Detect which cell encompasses the target text, then output its [X, Y] center coordinate. 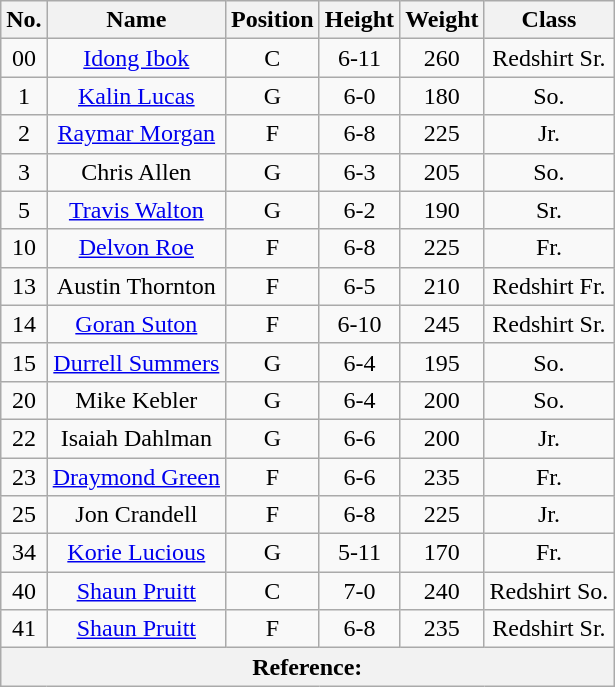
5 [24, 210]
Class [549, 20]
Weight [442, 20]
Korie Lucious [136, 553]
180 [442, 96]
14 [24, 324]
Chris Allen [136, 172]
00 [24, 58]
6-2 [359, 210]
245 [442, 324]
190 [442, 210]
25 [24, 515]
22 [24, 438]
13 [24, 286]
23 [24, 477]
Travis Walton [136, 210]
1 [24, 96]
Mike Kebler [136, 400]
5-11 [359, 553]
170 [442, 553]
Goran Suton [136, 324]
6-10 [359, 324]
Isaiah Dahlman [136, 438]
Delvon Roe [136, 248]
20 [24, 400]
6-0 [359, 96]
40 [24, 591]
3 [24, 172]
Idong Ibok [136, 58]
6-11 [359, 58]
Durrell Summers [136, 362]
7-0 [359, 591]
Redshirt So. [549, 591]
Reference: [308, 667]
34 [24, 553]
6-5 [359, 286]
Jon Crandell [136, 515]
2 [24, 134]
Sr. [549, 210]
240 [442, 591]
Austin Thornton [136, 286]
Draymond Green [136, 477]
195 [442, 362]
10 [24, 248]
Raymar Morgan [136, 134]
Position [272, 20]
6-3 [359, 172]
15 [24, 362]
41 [24, 629]
Kalin Lucas [136, 96]
Name [136, 20]
Redshirt Fr. [549, 286]
205 [442, 172]
260 [442, 58]
210 [442, 286]
No. [24, 20]
Height [359, 20]
